For the text-containing cell, return its midpoint in [X, Y] coordinate format. 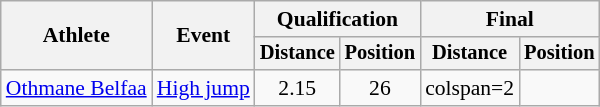
High jump [204, 88]
26 [380, 88]
Qualification [338, 19]
Othmane Belfaa [76, 88]
colspan=2 [470, 88]
2.15 [298, 88]
Athlete [76, 36]
Final [510, 19]
Event [204, 36]
